Provide the (X, Y) coordinate of the cell's center where the given text is located.  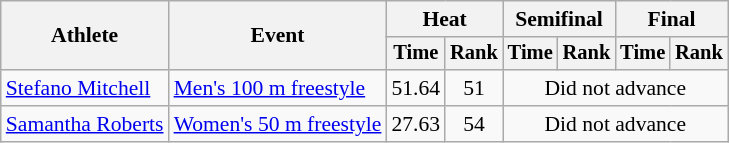
Event (278, 36)
Samantha Roberts (85, 124)
Final (671, 19)
54 (474, 124)
51 (474, 88)
51.64 (416, 88)
Stefano Mitchell (85, 88)
Athlete (85, 36)
Men's 100 m freestyle (278, 88)
Women's 50 m freestyle (278, 124)
27.63 (416, 124)
Semifinal (559, 19)
Heat (444, 19)
